From the cell containing the given text, extract its center point as (x, y) coordinate. 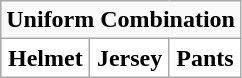
Pants (204, 58)
Uniform Combination (121, 20)
Helmet (46, 58)
Jersey (130, 58)
